Scan for the cell matching the given text and deliver its (x, y) coordinate at center. 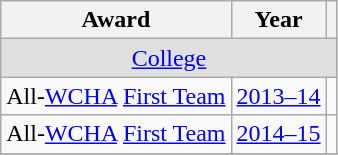
Year (278, 20)
2014–15 (278, 134)
College (169, 58)
Award (116, 20)
2013–14 (278, 96)
